From the cell containing the given text, extract its center point as [X, Y] coordinate. 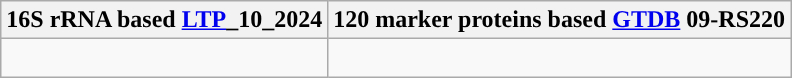
16S rRNA based LTP_10_2024 [164, 20]
120 marker proteins based GTDB 09-RS220 [560, 20]
